Pinpoint the cell where the given text exists, returning its [x, y] midpoint coordinate. 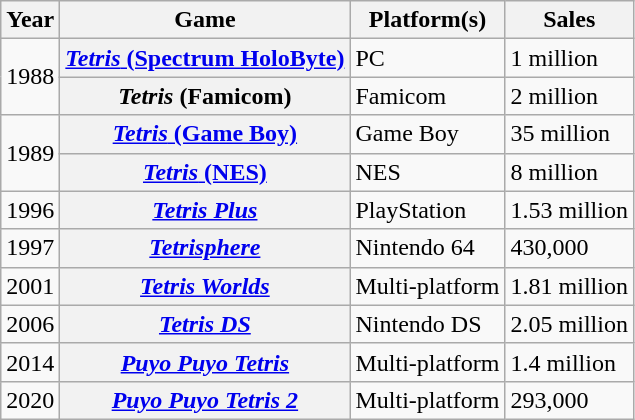
1.81 million [569, 286]
430,000 [569, 248]
2.05 million [569, 324]
35 million [569, 134]
2014 [30, 362]
Tetris (Game Boy) [205, 134]
Puyo Puyo Tetris 2 [205, 400]
Tetris Worlds [205, 286]
1 million [569, 58]
Sales [569, 20]
2001 [30, 286]
1.53 million [569, 210]
PlayStation [428, 210]
NES [428, 172]
Nintendo DS [428, 324]
Tetris Plus [205, 210]
2020 [30, 400]
Year [30, 20]
Platform(s) [428, 20]
PC [428, 58]
Famicom [428, 96]
2 million [569, 96]
Nintendo 64 [428, 248]
Tetris DS [205, 324]
Puyo Puyo Tetris [205, 362]
Game Boy [428, 134]
Game [205, 20]
1996 [30, 210]
1989 [30, 153]
2006 [30, 324]
8 million [569, 172]
Tetris (Famicom) [205, 96]
1.4 million [569, 362]
1988 [30, 77]
Tetris (NES) [205, 172]
1997 [30, 248]
293,000 [569, 400]
Tetris (Spectrum HoloByte) [205, 58]
Tetrisphere [205, 248]
